Extract the [X, Y] coordinate from the center of the cell holding the provided text.  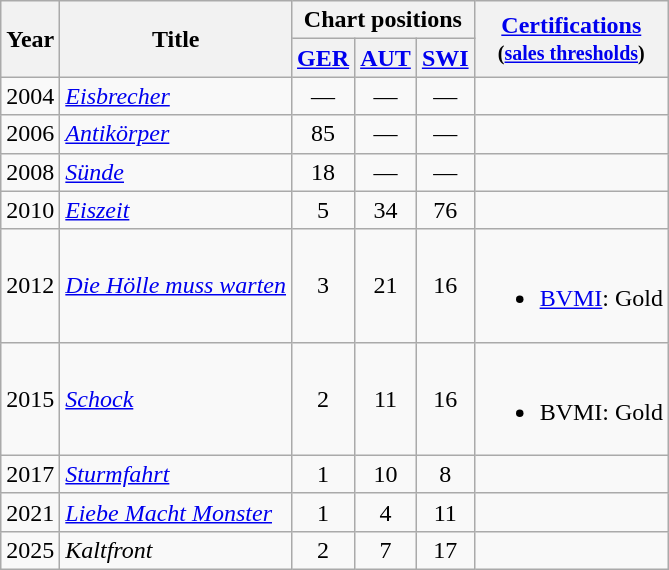
Eiszeit [176, 210]
2021 [30, 512]
Kaltfront [176, 550]
2004 [30, 96]
4 [386, 512]
Sünde [176, 172]
3 [324, 286]
2012 [30, 286]
2025 [30, 550]
Title [176, 39]
Schock [176, 398]
Chart positions [384, 20]
Eisbrecher [176, 96]
Liebe Macht Monster [176, 512]
85 [324, 134]
2010 [30, 210]
8 [445, 474]
2015 [30, 398]
17 [445, 550]
AUT [386, 58]
Die Hölle muss warten [176, 286]
Antikörper [176, 134]
10 [386, 474]
76 [445, 210]
2008 [30, 172]
34 [386, 210]
SWI [445, 58]
Year [30, 39]
18 [324, 172]
2006 [30, 134]
21 [386, 286]
5 [324, 210]
Certifications (sales thresholds) [571, 39]
GER [324, 58]
2017 [30, 474]
7 [386, 550]
Sturmfahrt [176, 474]
